Return [X, Y] of the center of cell containing provided text 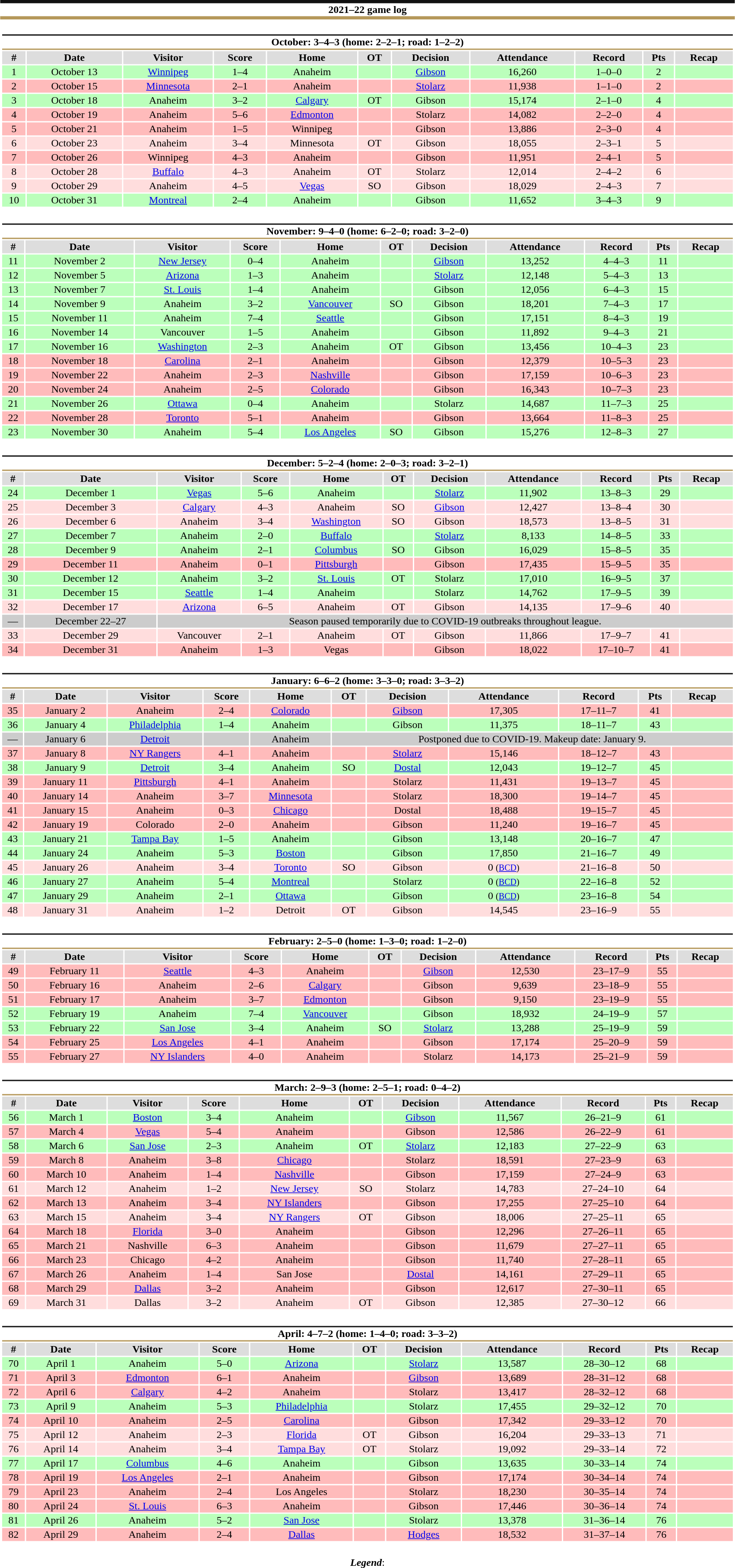
27–30–11 [603, 1288]
3 [14, 101]
2–1–0 [609, 101]
January 21 [66, 839]
November 28 [79, 418]
15,146 [504, 754]
27–23–9 [603, 1160]
23–16–9 [599, 910]
22 [13, 418]
17–9–6 [616, 607]
5–0 [225, 1363]
Postponed due to COVID-19. Makeup date: January 9. [532, 739]
17–9–7 [616, 635]
January: 6–6–2 (home: 3–3–0; road: 3–3–2) [367, 681]
69 [13, 1303]
9,150 [525, 1000]
December 1 [91, 493]
11–7–3 [616, 404]
79 [13, 1492]
73 [13, 1406]
30–34–14 [604, 1477]
March 8 [67, 1160]
5–4–3 [616, 275]
March 1 [67, 1117]
18–12–7 [599, 754]
December: 5–2–4 (home: 2–0–3; road: 3–2–1) [367, 463]
48 [13, 910]
October 26 [74, 158]
October 19 [74, 114]
April 14 [60, 1449]
12 [13, 275]
12,056 [535, 290]
11–8–3 [616, 418]
14,161 [510, 1274]
13,886 [522, 129]
18,532 [512, 1534]
78 [13, 1477]
December 15 [91, 593]
March 12 [67, 1189]
14,545 [504, 910]
36 [13, 725]
14–8–5 [616, 536]
14,762 [533, 593]
3–8 [214, 1160]
25–21–9 [611, 1057]
13,664 [535, 418]
October 29 [74, 186]
October 28 [74, 171]
December 6 [91, 521]
12,379 [535, 361]
2–4–1 [609, 158]
10–7–3 [616, 389]
December 22–27 [91, 621]
19–16–7 [599, 824]
15–9–5 [616, 564]
March 10 [67, 1174]
27–27–11 [603, 1246]
12,385 [510, 1303]
January 31 [66, 910]
January 15 [66, 811]
14,687 [535, 404]
13,252 [535, 261]
5–2 [225, 1520]
12,014 [522, 171]
4–4–3 [616, 261]
November 18 [79, 361]
12,296 [510, 1231]
18,029 [522, 186]
April: 4–7–2 (home: 1–4–0; road: 3–3–2) [367, 1334]
2–6 [257, 985]
2–3–1 [609, 143]
27–25–10 [603, 1203]
13–8–4 [616, 507]
2021–22 game log [367, 10]
January 8 [66, 754]
11,938 [522, 86]
24–19–9 [611, 1014]
17–11–7 [599, 710]
42 [13, 824]
1–0–0 [609, 72]
13,378 [512, 1520]
56 [13, 1117]
6–1 [225, 1378]
18,591 [510, 1160]
March 13 [67, 1203]
25–20–9 [611, 1042]
19,092 [512, 1449]
November 5 [79, 275]
December 7 [91, 536]
19–12–7 [599, 767]
December 12 [91, 578]
13,456 [535, 347]
17,850 [504, 853]
7–4–3 [616, 304]
February 16 [74, 985]
30–35–14 [604, 1492]
13,148 [504, 839]
21–16–8 [599, 868]
December 9 [91, 550]
Hodges [424, 1534]
12,530 [525, 971]
11,902 [533, 493]
11,740 [510, 1260]
10–6–3 [616, 375]
12,617 [510, 1288]
27–30–12 [603, 1303]
2–4–3 [609, 186]
2–2–0 [609, 114]
18–11–7 [599, 725]
April 10 [60, 1420]
19–15–7 [599, 811]
8–4–3 [616, 318]
March: 2–9–3 (home: 2–5–1; road: 0–4–2) [367, 1087]
53 [13, 1028]
29–33–14 [604, 1449]
13–8–5 [616, 521]
October 13 [74, 72]
8 [14, 171]
26–21–9 [603, 1117]
November: 9–4–0 (home: 6–2–0; road: 3–2–0) [367, 231]
13,587 [512, 1363]
2–4–2 [609, 171]
19–13–7 [599, 782]
11,431 [504, 782]
17–10–7 [616, 650]
27–28–11 [603, 1260]
27–25–11 [603, 1217]
15,174 [522, 101]
April 26 [60, 1520]
9–4–3 [616, 332]
15–8–5 [616, 550]
11,679 [510, 1246]
November 14 [79, 332]
November 26 [79, 404]
24 [13, 493]
30–33–14 [604, 1463]
February 22 [74, 1028]
82 [13, 1534]
January 11 [66, 782]
6–5 [265, 607]
30–36–14 [604, 1506]
75 [13, 1435]
10–5–3 [616, 361]
November 11 [79, 318]
13,417 [512, 1392]
17,010 [533, 578]
27–22–9 [603, 1146]
14,783 [510, 1189]
March 26 [67, 1274]
13–8–3 [616, 493]
11,375 [504, 725]
2–3–0 [609, 129]
18,932 [525, 1014]
0–3 [226, 811]
October 31 [74, 200]
December 3 [91, 507]
January 9 [66, 767]
18,055 [522, 143]
January 14 [66, 796]
November 7 [79, 290]
March 23 [67, 1260]
April 17 [60, 1463]
14,082 [522, 114]
5–1 [255, 418]
February: 2–5–0 (home: 1–3–0; road: 1–2–0) [367, 941]
March 21 [67, 1246]
November 22 [79, 375]
18,230 [512, 1492]
17–9–5 [616, 593]
22–16–8 [599, 881]
38 [13, 767]
17,446 [512, 1506]
31–36–14 [604, 1520]
12,043 [504, 767]
3–0 [214, 1231]
14,173 [525, 1057]
April 24 [60, 1506]
April 3 [60, 1378]
28–31–12 [604, 1378]
23–19–9 [611, 1000]
11,951 [522, 158]
29–32–12 [604, 1406]
11,652 [522, 200]
8,133 [533, 536]
13,288 [525, 1028]
February 19 [74, 1014]
December 11 [91, 564]
February 11 [74, 971]
29–33–13 [604, 1435]
58 [13, 1146]
16,260 [522, 72]
46 [13, 881]
April 23 [60, 1492]
February 17 [74, 1000]
20–16–7 [599, 839]
January 24 [66, 853]
18,006 [510, 1217]
January 27 [66, 881]
November 16 [79, 347]
February 25 [74, 1042]
November 24 [79, 389]
December 17 [91, 607]
21–16–7 [599, 853]
80 [13, 1506]
18,201 [535, 304]
3–4–3 [609, 200]
17,151 [535, 318]
November 9 [79, 304]
16–9–5 [616, 578]
23–17–9 [611, 971]
January 29 [66, 896]
34 [13, 650]
December 29 [91, 635]
April 29 [60, 1534]
17,455 [512, 1406]
March 4 [67, 1132]
October 21 [74, 129]
March 15 [67, 1217]
April 9 [60, 1406]
4–6 [225, 1463]
April 12 [60, 1435]
18,022 [533, 650]
4–5 [240, 186]
16,343 [535, 389]
9,639 [525, 985]
18 [13, 361]
27–29–11 [603, 1274]
13,635 [512, 1463]
27–26–11 [603, 1231]
March 18 [67, 1231]
25–19–9 [611, 1028]
0–1 [265, 564]
18,300 [504, 796]
17,435 [533, 564]
12,148 [535, 275]
10–4–3 [616, 347]
28–30–12 [604, 1363]
29–33–12 [604, 1420]
31–37–14 [604, 1534]
11,567 [510, 1117]
12–8–3 [616, 432]
11,240 [504, 824]
20 [13, 389]
17,255 [510, 1203]
11,892 [535, 332]
23–18–9 [611, 985]
60 [13, 1174]
26 [13, 521]
February 27 [74, 1057]
27–24–9 [603, 1174]
1–1–0 [609, 86]
77 [13, 1463]
15,276 [535, 432]
6–4–3 [616, 290]
10 [14, 200]
28–32–12 [604, 1392]
October 23 [74, 143]
April 1 [60, 1363]
January 6 [66, 739]
27–24–10 [603, 1189]
October 18 [74, 101]
November 2 [79, 261]
16 [13, 332]
18,573 [533, 521]
October: 3–4–3 (home: 2–2–1; road: 1–2–2) [367, 42]
81 [13, 1520]
January 26 [66, 868]
March 29 [67, 1288]
18,488 [504, 811]
16,029 [533, 550]
12,183 [510, 1146]
January 4 [66, 725]
23–16–8 [599, 896]
March 6 [67, 1146]
1 [14, 72]
14 [13, 304]
14,135 [533, 607]
4–0 [257, 1057]
Season paused temporarily due to COVID-19 outbreaks throughout league. [445, 621]
51 [13, 1000]
67 [13, 1274]
December 31 [91, 650]
April 19 [60, 1477]
17,342 [512, 1420]
12,586 [510, 1132]
62 [13, 1203]
13,689 [512, 1378]
October 15 [74, 86]
January 19 [66, 824]
44 [13, 853]
April 6 [60, 1392]
32 [13, 607]
28 [13, 550]
January 2 [66, 710]
November 30 [79, 432]
March 31 [67, 1303]
11,866 [533, 635]
16,204 [512, 1435]
17,305 [504, 710]
19–14–7 [599, 796]
12,427 [533, 507]
26–22–9 [603, 1132]
